Determine the [x, y] coordinate at the center of the cell enclosing the given text.  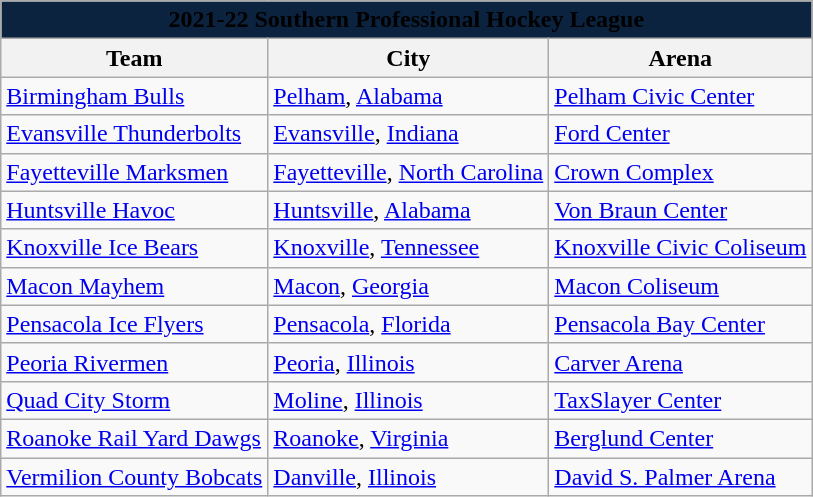
City [408, 58]
Pensacola Ice Flyers [134, 324]
Pelham, Alabama [408, 96]
Pelham Civic Center [680, 96]
Von Braun Center [680, 210]
Birmingham Bulls [134, 96]
Quad City Storm [134, 400]
Berglund Center [680, 438]
TaxSlayer Center [680, 400]
Huntsville Havoc [134, 210]
Huntsville, Alabama [408, 210]
Macon, Georgia [408, 286]
Fayetteville, North Carolina [408, 172]
Moline, Illinois [408, 400]
David S. Palmer Arena [680, 477]
Team [134, 58]
Roanoke Rail Yard Dawgs [134, 438]
Pensacola, Florida [408, 324]
Vermilion County Bobcats [134, 477]
Evansville Thunderbolts [134, 134]
Crown Complex [680, 172]
Peoria Rivermen [134, 362]
Knoxville Civic Coliseum [680, 248]
Pensacola Bay Center [680, 324]
Arena [680, 58]
Knoxville, Tennessee [408, 248]
Roanoke, Virginia [408, 438]
2021-22 Southern Professional Hockey League [406, 20]
Carver Arena [680, 362]
Ford Center [680, 134]
Danville, Illinois [408, 477]
Macon Coliseum [680, 286]
Peoria, Illinois [408, 362]
Knoxville Ice Bears [134, 248]
Evansville, Indiana [408, 134]
Macon Mayhem [134, 286]
Fayetteville Marksmen [134, 172]
